Search for the cell housing the specified text and yield its (x, y) center coordinate. 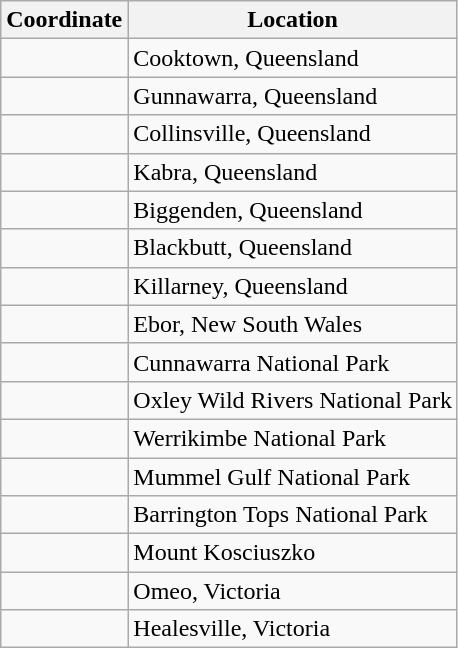
Mount Kosciuszko (293, 553)
Cooktown, Queensland (293, 58)
Oxley Wild Rivers National Park (293, 400)
Kabra, Queensland (293, 172)
Cunnawarra National Park (293, 362)
Barrington Tops National Park (293, 515)
Coordinate (64, 20)
Omeo, Victoria (293, 591)
Gunnawarra, Queensland (293, 96)
Werrikimbe National Park (293, 438)
Ebor, New South Wales (293, 324)
Collinsville, Queensland (293, 134)
Mummel Gulf National Park (293, 477)
Biggenden, Queensland (293, 210)
Location (293, 20)
Healesville, Victoria (293, 629)
Killarney, Queensland (293, 286)
Blackbutt, Queensland (293, 248)
